Capture the cell that displays the provided text and extract its [X, Y] central coordinate. 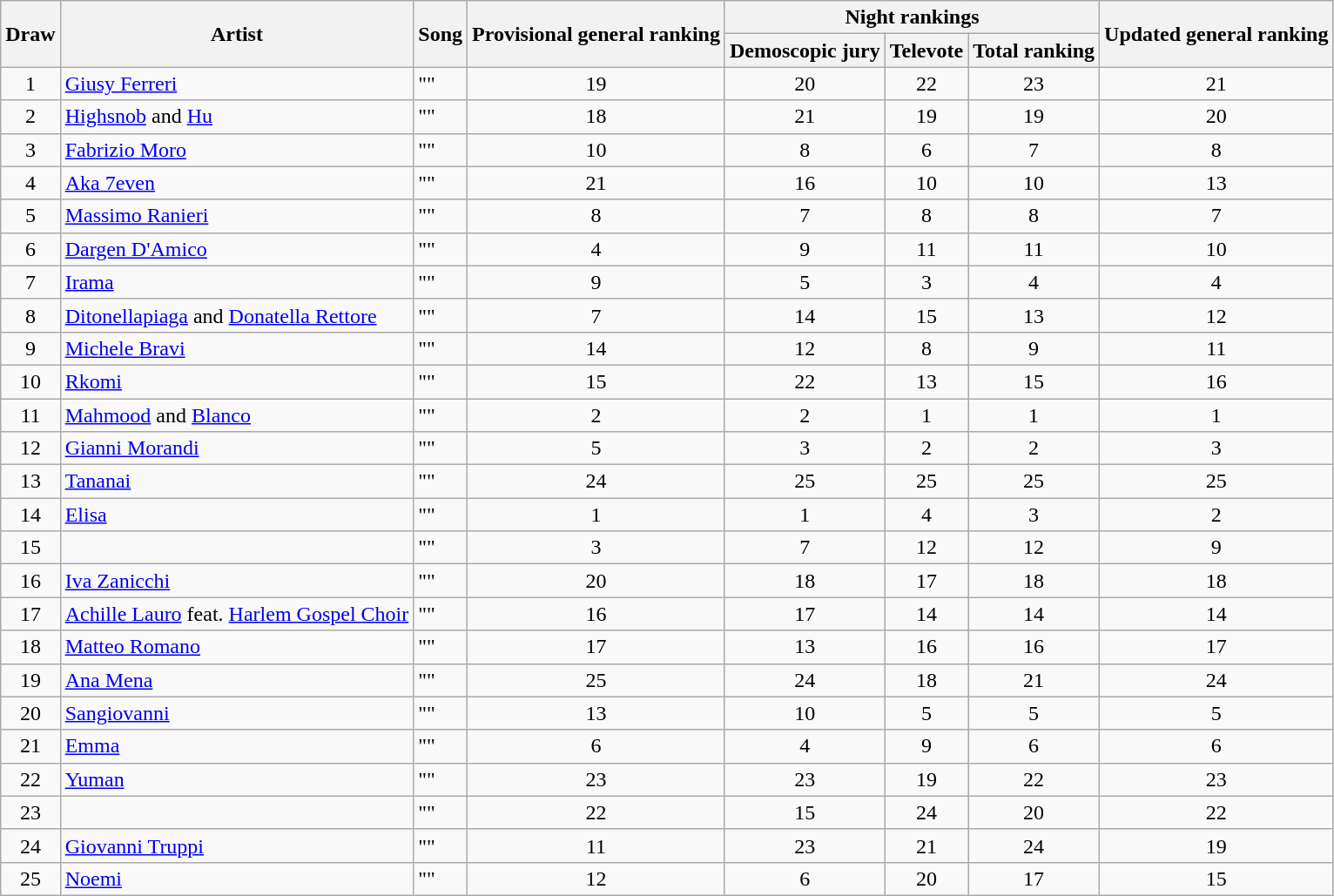
Elisa [237, 515]
Televote [926, 51]
Achille Lauro feat. Harlem Gospel Choir [237, 614]
Michele Bravi [237, 348]
Draw [30, 34]
Rkomi [237, 381]
Total ranking [1034, 51]
Giusy Ferreri [237, 84]
Yuman [237, 779]
Irama [237, 282]
Fabrizio Moro [237, 150]
Iva Zanicchi [237, 581]
Giovanni Truppi [237, 845]
Massimo Ranieri [237, 216]
Mahmood and Blanco [237, 415]
Noemi [237, 879]
Artist [237, 34]
Aka 7even [237, 183]
Night rankings [912, 17]
Song [441, 34]
Tananai [237, 482]
Emma [237, 746]
Demoscopic jury [805, 51]
Ditonellapiaga and Donatella Rettore [237, 315]
Sangiovanni [237, 713]
Matteo Romano [237, 647]
Dargen D'Amico [237, 249]
Highsnob and Hu [237, 117]
Provisional general ranking [596, 34]
Ana Mena [237, 680]
Updated general ranking [1216, 34]
Gianni Morandi [237, 448]
